Return the [x, y] coordinate for the center point of the cell that contains the specified text.  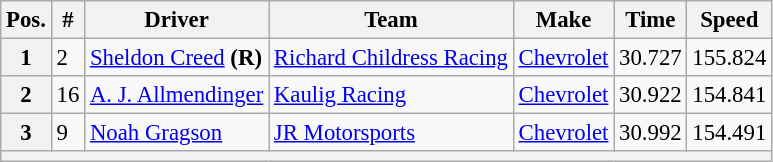
30.922 [650, 95]
155.824 [730, 58]
154.841 [730, 95]
Time [650, 20]
30.727 [650, 58]
30.992 [650, 133]
154.491 [730, 133]
A. J. Allmendinger [177, 95]
3 [26, 133]
# [68, 20]
Sheldon Creed (R) [177, 58]
JR Motorsports [392, 133]
Kaulig Racing [392, 95]
Pos. [26, 20]
Noah Gragson [177, 133]
Speed [730, 20]
Driver [177, 20]
1 [26, 58]
Team [392, 20]
16 [68, 95]
Richard Childress Racing [392, 58]
9 [68, 133]
Make [563, 20]
